Return [x, y] of the center of cell containing provided text 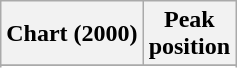
Peakposition [189, 34]
Chart (2000) [72, 34]
